Scan for the cell matching the given text and deliver its (x, y) coordinate at center. 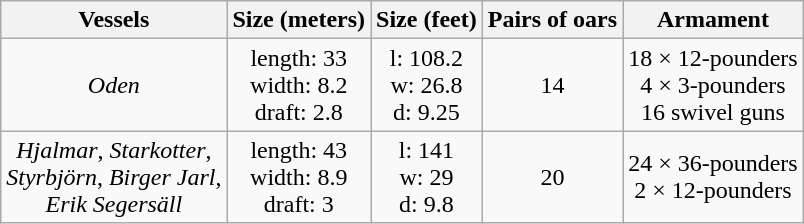
Size (feet) (427, 20)
length: 33width: 8.2draft: 2.8 (299, 85)
l: 141w: 29d: 9.8 (427, 177)
Armament (714, 20)
14 (552, 85)
Size (meters) (299, 20)
Pairs of oars (552, 20)
24 × 36-pounders2 × 12-pounders (714, 177)
20 (552, 177)
Hjalmar, Starkotter, Styrbjörn, Birger Jarl,Erik Segersäll (114, 177)
Vessels (114, 20)
Oden (114, 85)
18 × 12-pounders4 × 3-pounders16 swivel guns (714, 85)
l: 108.2w: 26.8d: 9.25 (427, 85)
length: 43width: 8.9draft: 3 (299, 177)
